Detect which cell encompasses the target text, then output its [x, y] center coordinate. 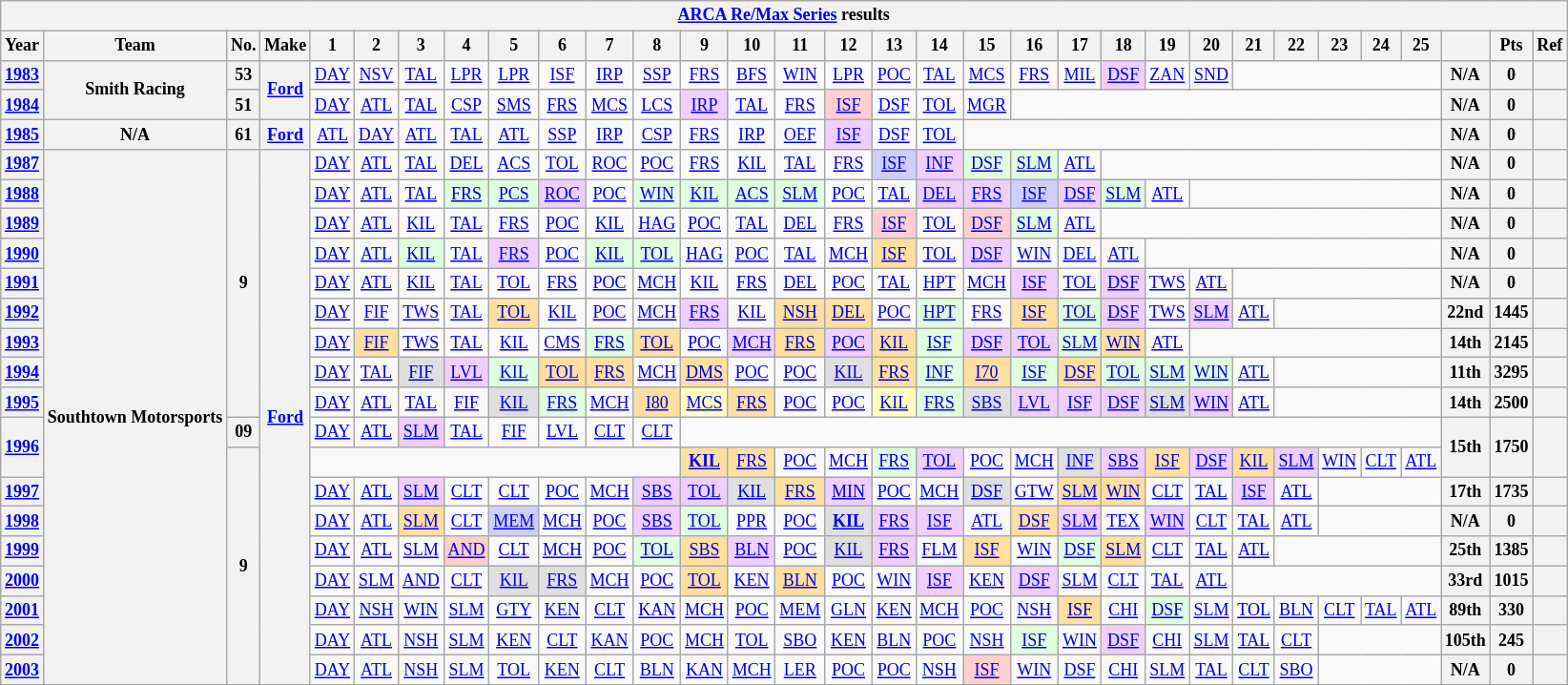
1750 [1511, 446]
1991 [23, 282]
2 [376, 46]
BFS [752, 74]
1983 [23, 74]
1992 [23, 313]
MIL [1080, 74]
SMS [514, 105]
17th [1465, 492]
1015 [1511, 580]
1995 [23, 403]
25th [1465, 551]
4 [466, 46]
GTY [514, 611]
1735 [1511, 492]
25 [1421, 46]
1999 [23, 551]
Ref [1550, 46]
1 [332, 46]
14 [939, 46]
2002 [23, 639]
105th [1465, 639]
11 [800, 46]
21 [1253, 46]
Pts [1511, 46]
Team [134, 46]
LCS [657, 105]
ARCA Re/Max Series results [784, 15]
1988 [23, 195]
17 [1080, 46]
1385 [1511, 551]
1998 [23, 521]
FLM [939, 551]
Southtown Motorsports [134, 418]
1993 [23, 343]
1445 [1511, 313]
1989 [23, 223]
2000 [23, 580]
15th [1465, 446]
13 [894, 46]
NSV [376, 74]
OEF [800, 134]
7 [609, 46]
89th [1465, 611]
3 [422, 46]
23 [1339, 46]
Smith Racing [134, 90]
2500 [1511, 403]
15 [987, 46]
No. [244, 46]
SND [1211, 74]
I70 [987, 372]
09 [244, 431]
16 [1034, 46]
24 [1381, 46]
1996 [23, 446]
GTW [1034, 492]
18 [1124, 46]
3295 [1511, 372]
20 [1211, 46]
8 [657, 46]
DMS [705, 372]
1985 [23, 134]
I80 [657, 403]
61 [244, 134]
6 [563, 46]
53 [244, 74]
2145 [1511, 343]
1994 [23, 372]
Year [23, 46]
PPR [752, 521]
MGR [987, 105]
LER [800, 670]
1997 [23, 492]
1990 [23, 254]
330 [1511, 611]
10 [752, 46]
CMS [563, 343]
ZAN [1167, 74]
51 [244, 105]
Make [286, 46]
1984 [23, 105]
12 [849, 46]
PCS [514, 195]
22 [1296, 46]
GLN [849, 611]
19 [1167, 46]
11th [1465, 372]
5 [514, 46]
22nd [1465, 313]
TEX [1124, 521]
33rd [1465, 580]
MIN [849, 492]
245 [1511, 639]
2003 [23, 670]
2001 [23, 611]
1987 [23, 164]
